Return the [X, Y] coordinate for the center point of the cell that contains the specified text.  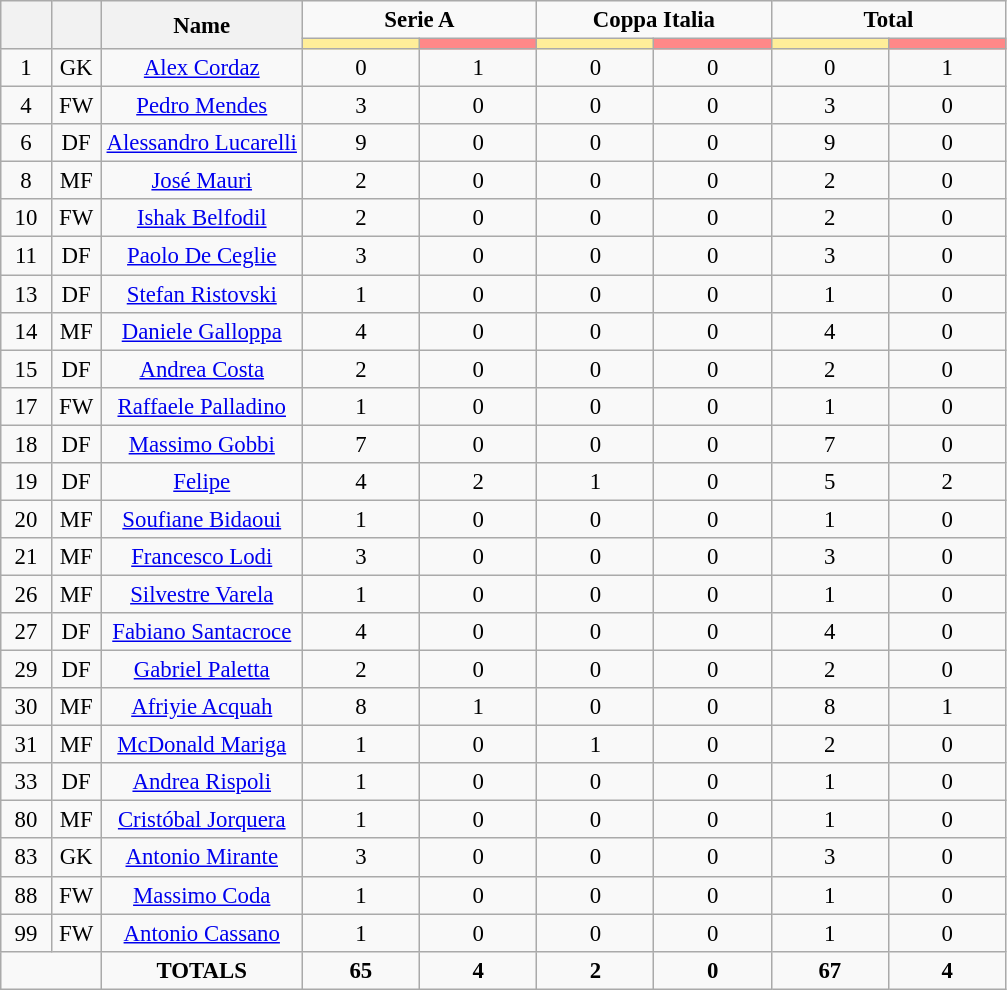
30 [26, 707]
Francesco Lodi [202, 557]
Gabriel Paletta [202, 670]
Silvestre Varela [202, 594]
TOTALS [202, 970]
Serie A [419, 20]
13 [26, 294]
83 [26, 858]
20 [26, 519]
Name [202, 25]
67 [830, 970]
80 [26, 820]
26 [26, 594]
27 [26, 632]
Soufiane Bidaoui [202, 519]
33 [26, 782]
Felipe [202, 482]
Andrea Costa [202, 369]
Alessandro Lucarelli [202, 143]
14 [26, 331]
6 [26, 143]
Stefan Ristovski [202, 294]
65 [360, 970]
88 [26, 895]
José Mauri [202, 181]
31 [26, 745]
Coppa Italia [654, 20]
Massimo Gobbi [202, 444]
Afriyie Acquah [202, 707]
29 [26, 670]
11 [26, 256]
Antonio Mirante [202, 858]
Pedro Mendes [202, 106]
21 [26, 557]
Cristóbal Jorquera [202, 820]
Fabiano Santacroce [202, 632]
15 [26, 369]
17 [26, 406]
5 [830, 482]
Paolo De Ceglie [202, 256]
Massimo Coda [202, 895]
19 [26, 482]
Andrea Rispoli [202, 782]
McDonald Mariga [202, 745]
Total [888, 20]
Alex Cordaz [202, 68]
Daniele Galloppa [202, 331]
99 [26, 933]
18 [26, 444]
Raffaele Palladino [202, 406]
Ishak Belfodil [202, 219]
10 [26, 219]
Antonio Cassano [202, 933]
